Return the [X, Y] coordinate for the center point of the cell that contains the specified text.  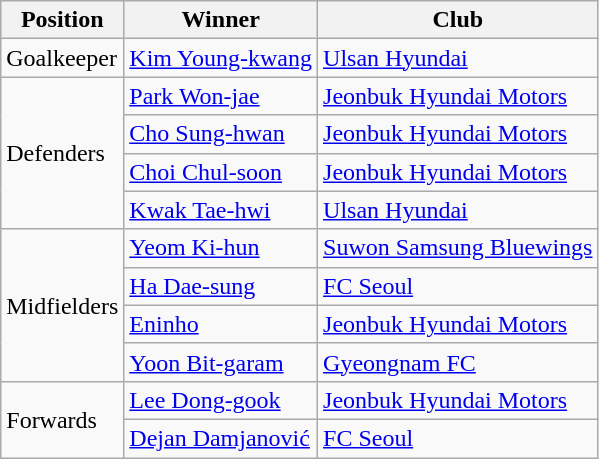
Defenders [62, 153]
Cho Sung-hwan [221, 134]
Yoon Bit-garam [221, 362]
Eninho [221, 324]
Winner [221, 20]
Ha Dae-sung [221, 286]
Goalkeeper [62, 58]
Position [62, 20]
Yeom Ki-hun [221, 248]
Kim Young-kwang [221, 58]
Forwards [62, 419]
Club [458, 20]
Lee Dong-gook [221, 400]
Choi Chul-soon [221, 172]
Gyeongnam FC [458, 362]
Dejan Damjanović [221, 438]
Midfielders [62, 305]
Park Won-jae [221, 96]
Suwon Samsung Bluewings [458, 248]
Kwak Tae-hwi [221, 210]
